Search for the cell housing the specified text and yield its (X, Y) center coordinate. 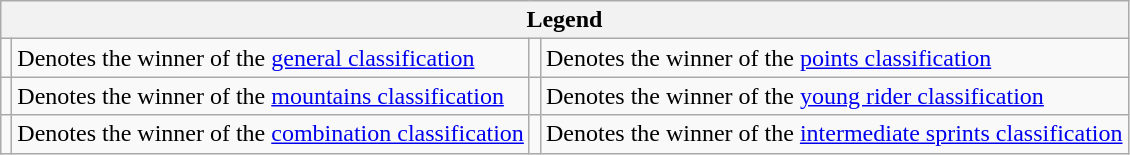
Denotes the winner of the intermediate sprints classification (834, 134)
Denotes the winner of the general classification (271, 58)
Denotes the winner of the young rider classification (834, 96)
Denotes the winner of the mountains classification (271, 96)
Denotes the winner of the combination classification (271, 134)
Denotes the winner of the points classification (834, 58)
Legend (564, 20)
